Provide the [X, Y] coordinate of the cell's center where the given text is located.  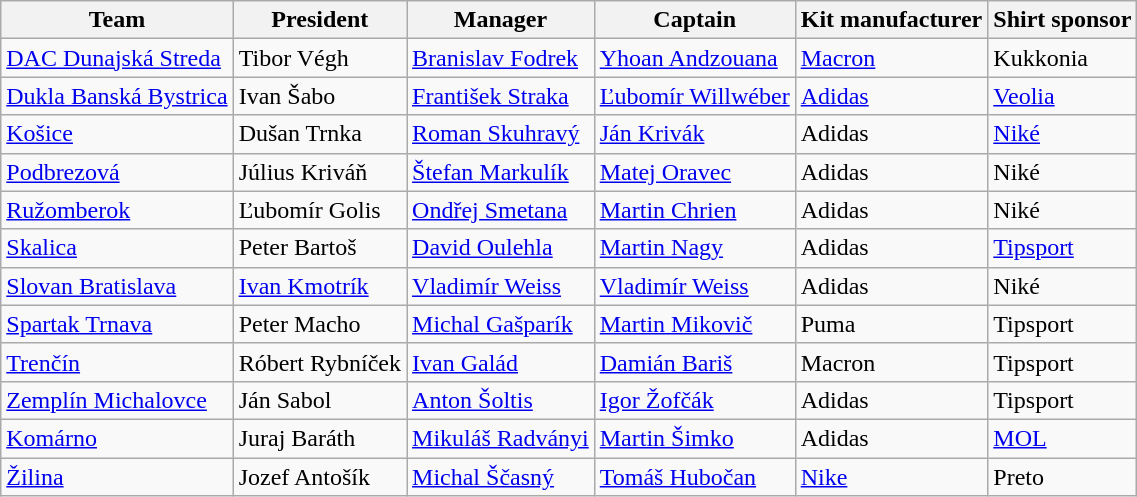
Róbert Rybníček [320, 362]
Matej Oravec [694, 172]
Juraj Baráth [320, 438]
Anton Šoltis [501, 400]
Nike [892, 477]
Slovan Bratislava [117, 286]
Ivan Kmotrík [320, 286]
Roman Skuhravý [501, 134]
Ondřej Smetana [501, 210]
Puma [892, 324]
Ivan Šabo [320, 96]
Štefan Markulík [501, 172]
Spartak Trnava [117, 324]
Zemplín Michalovce [117, 400]
Michal Gašparík [501, 324]
Trenčín [117, 362]
Július Kriváň [320, 172]
President [320, 20]
Martin Nagy [694, 248]
Ľubomír Willwéber [694, 96]
David Oulehla [501, 248]
Manager [501, 20]
Igor Žofčák [694, 400]
Yhoan Andzouana [694, 58]
Martin Chrien [694, 210]
Shirt sponsor [1062, 20]
Košice [117, 134]
Jozef Antošík [320, 477]
Tomáš Hubočan [694, 477]
Tibor Végh [320, 58]
Ivan Galád [501, 362]
Dušan Trnka [320, 134]
MOL [1062, 438]
Skalica [117, 248]
Kit manufacturer [892, 20]
Dukla Banská Bystrica [117, 96]
Veolia [1062, 96]
Damián Bariš [694, 362]
Komárno [117, 438]
Martin Šimko [694, 438]
Captain [694, 20]
Preto [1062, 477]
Kukkonia [1062, 58]
Ľubomír Golis [320, 210]
Michal Ščasný [501, 477]
DAC Dunajská Streda [117, 58]
Martin Mikovič [694, 324]
Žilina [117, 477]
Ján Krivák [694, 134]
Team [117, 20]
Ružomberok [117, 210]
Branislav Fodrek [501, 58]
Peter Macho [320, 324]
Peter Bartoš [320, 248]
František Straka [501, 96]
Ján Sabol [320, 400]
Mikuláš Radványi [501, 438]
Podbrezová [117, 172]
